Locate the cell with the specified text and output its (X, Y) center coordinate. 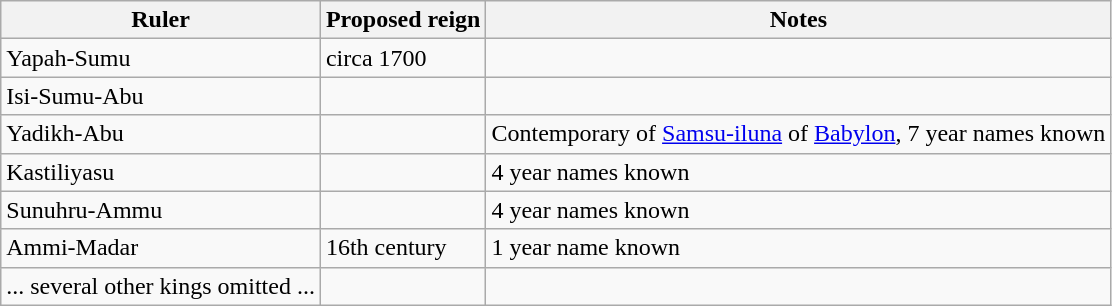
Notes (798, 20)
Isi-Sumu-Abu (161, 96)
Proposed reign (403, 20)
Ruler (161, 20)
Contemporary of Samsu-iluna of Babylon, 7 year names known (798, 134)
Sunuhru-Ammu (161, 210)
Yapah-Sumu (161, 58)
circa 1700 (403, 58)
1 year name known (798, 248)
Kastiliyasu (161, 172)
Yadikh-Abu (161, 134)
16th century (403, 248)
Ammi-Madar (161, 248)
... several other kings omitted ... (161, 286)
